Extract the (X, Y) coordinate from the center of the cell holding the provided text.  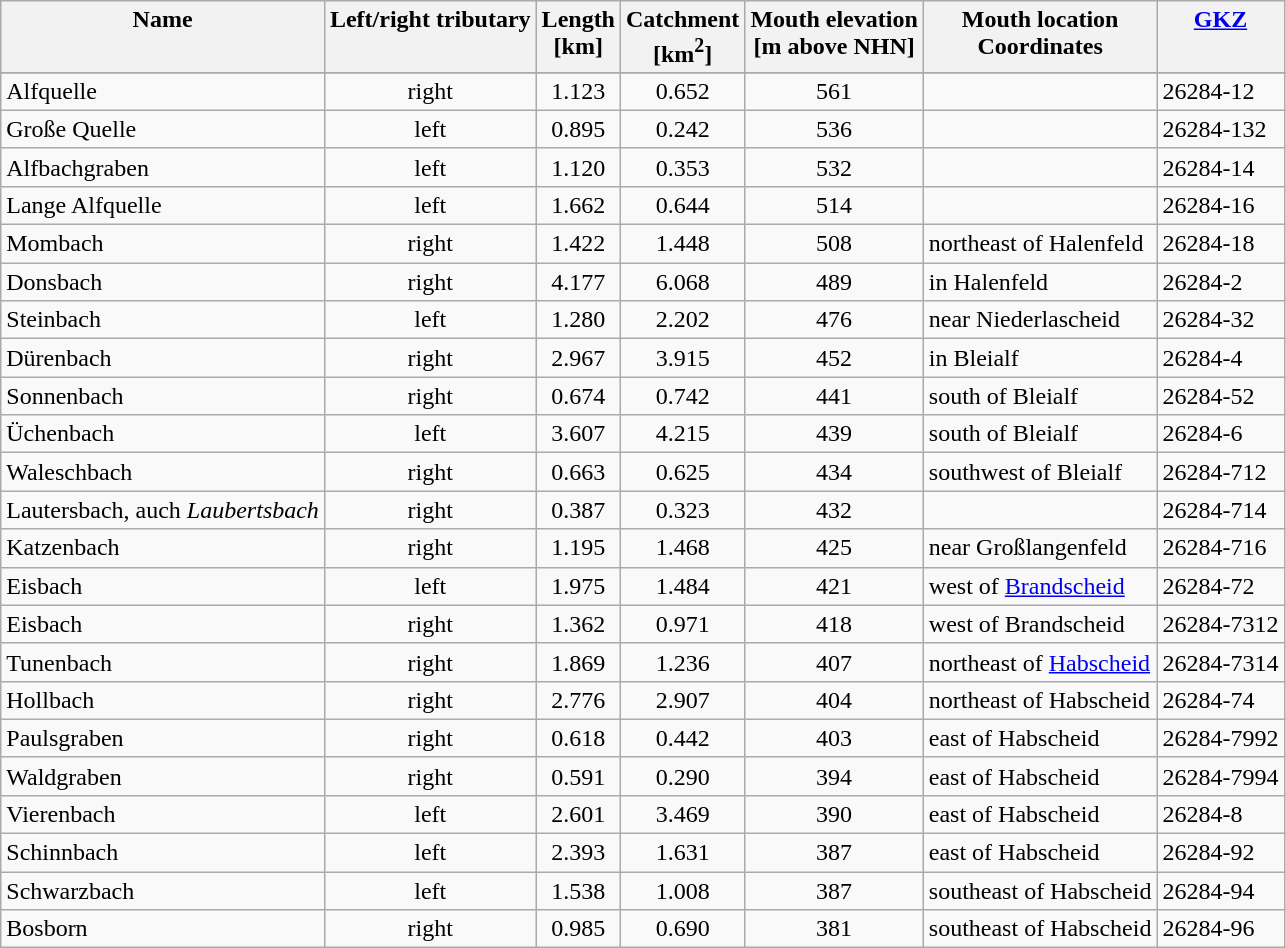
1.662 (578, 205)
403 (834, 738)
26284-7314 (1220, 662)
Alfbachgraben (163, 167)
508 (834, 244)
26284-7992 (1220, 738)
2.601 (578, 814)
26284-16 (1220, 205)
407 (834, 662)
4.177 (578, 282)
434 (834, 472)
26284-96 (1220, 929)
489 (834, 282)
Lange Alfquelle (163, 205)
Mouth elevation[m above NHN] (834, 37)
Waleschbach (163, 472)
1.008 (683, 891)
0.985 (578, 929)
2.202 (683, 320)
26284-4 (1220, 358)
northeast of Halenfeld (1040, 244)
Name (163, 37)
26284-18 (1220, 244)
Vierenbach (163, 814)
Alfquelle (163, 91)
Katzenbach (163, 548)
26284-94 (1220, 891)
514 (834, 205)
26284-6 (1220, 434)
390 (834, 814)
26284-52 (1220, 396)
0.742 (683, 396)
Üchenbach (163, 434)
in Halenfeld (1040, 282)
561 (834, 91)
1.631 (683, 853)
26284-32 (1220, 320)
0.323 (683, 510)
in Bleialf (1040, 358)
441 (834, 396)
1.280 (578, 320)
near Großlangenfeld (1040, 548)
near Niederlascheid (1040, 320)
1.448 (683, 244)
1.362 (578, 624)
381 (834, 929)
1.123 (578, 91)
Steinbach (163, 320)
2.907 (683, 700)
421 (834, 586)
Sonnenbach (163, 396)
452 (834, 358)
439 (834, 434)
1.538 (578, 891)
532 (834, 167)
394 (834, 776)
26284-74 (1220, 700)
1.236 (683, 662)
418 (834, 624)
3.469 (683, 814)
Waldgraben (163, 776)
Length[km] (578, 37)
0.674 (578, 396)
26284-92 (1220, 853)
Große Quelle (163, 129)
0.290 (683, 776)
0.663 (578, 472)
0.618 (578, 738)
1.120 (578, 167)
26284-714 (1220, 510)
476 (834, 320)
Lautersbach, auch Laubertsbach (163, 510)
0.690 (683, 929)
0.625 (683, 472)
Schwarzbach (163, 891)
0.591 (578, 776)
26284-132 (1220, 129)
432 (834, 510)
6.068 (683, 282)
2.776 (578, 700)
1.422 (578, 244)
0.442 (683, 738)
0.242 (683, 129)
26284-8 (1220, 814)
0.644 (683, 205)
2.967 (578, 358)
Bosborn (163, 929)
4.215 (683, 434)
1.869 (578, 662)
26284-12 (1220, 91)
3.915 (683, 358)
26284-716 (1220, 548)
26284-72 (1220, 586)
1.195 (578, 548)
536 (834, 129)
0.971 (683, 624)
GKZ (1220, 37)
26284-7994 (1220, 776)
0.652 (683, 91)
Mouth locationCoordinates (1040, 37)
Mombach (163, 244)
0.353 (683, 167)
Schinnbach (163, 853)
3.607 (578, 434)
Hollbach (163, 700)
Paulsgraben (163, 738)
Left/right tributary (430, 37)
0.895 (578, 129)
Dürenbach (163, 358)
1.468 (683, 548)
Donsbach (163, 282)
26284-14 (1220, 167)
2.393 (578, 853)
26284-7312 (1220, 624)
Catchment[km2] (683, 37)
Tunenbach (163, 662)
425 (834, 548)
southwest of Bleialf (1040, 472)
0.387 (578, 510)
26284-2 (1220, 282)
26284-712 (1220, 472)
404 (834, 700)
1.484 (683, 586)
1.975 (578, 586)
